Capture the cell that displays the provided text and extract its [x, y] central coordinate. 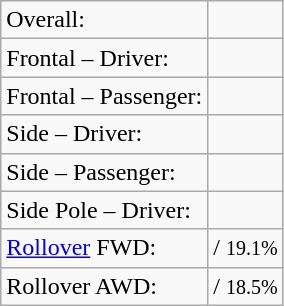
Side Pole – Driver: [104, 210]
Rollover AWD: [104, 286]
/ 19.1% [246, 248]
/ 18.5% [246, 286]
Frontal – Passenger: [104, 96]
Side – Driver: [104, 134]
Rollover FWD: [104, 248]
Frontal – Driver: [104, 58]
Side – Passenger: [104, 172]
Overall: [104, 20]
